Capture the cell that displays the provided text and extract its [x, y] central coordinate. 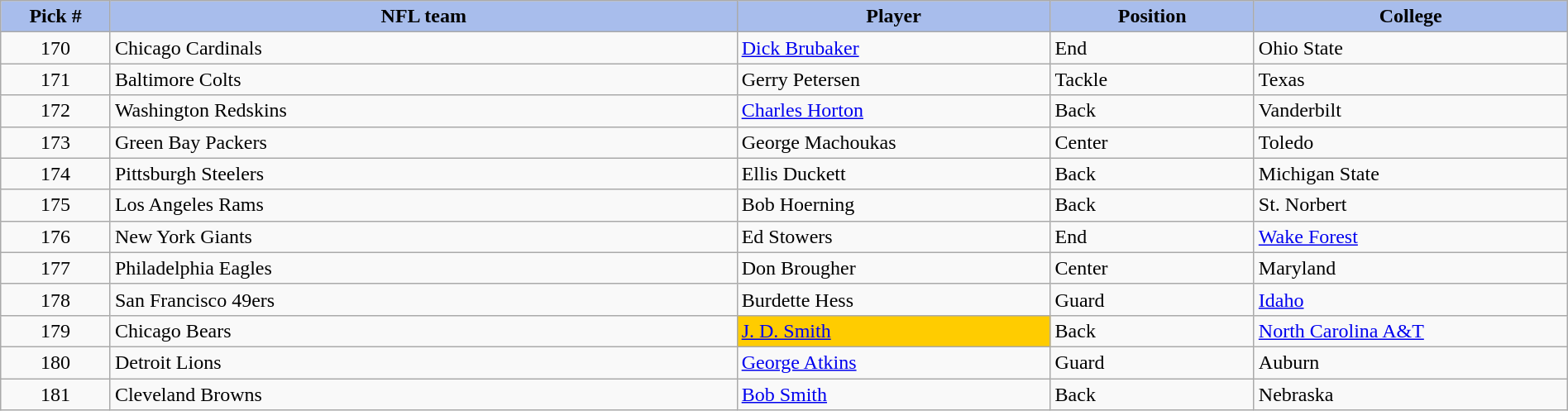
San Francisco 49ers [423, 299]
171 [56, 79]
Chicago Bears [423, 331]
173 [56, 142]
Gerry Petersen [893, 79]
170 [56, 48]
Bob Hoerning [893, 205]
Detroit Lions [423, 362]
Position [1152, 17]
George Atkins [893, 362]
Ellis Duckett [893, 174]
Pick # [56, 17]
Idaho [1411, 299]
College [1411, 17]
Pittsburgh Steelers [423, 174]
Toledo [1411, 142]
George Machoukas [893, 142]
North Carolina A&T [1411, 331]
New York Giants [423, 237]
Texas [1411, 79]
Vanderbilt [1411, 111]
Player [893, 17]
Green Bay Packers [423, 142]
Baltimore Colts [423, 79]
Bob Smith [893, 394]
Wake Forest [1411, 237]
St. Norbert [1411, 205]
Los Angeles Rams [423, 205]
178 [56, 299]
Cleveland Browns [423, 394]
Ed Stowers [893, 237]
174 [56, 174]
177 [56, 268]
179 [56, 331]
Philadelphia Eagles [423, 268]
Maryland [1411, 268]
Auburn [1411, 362]
Burdette Hess [893, 299]
Nebraska [1411, 394]
181 [56, 394]
180 [56, 362]
Ohio State [1411, 48]
Charles Horton [893, 111]
Don Brougher [893, 268]
Tackle [1152, 79]
Dick Brubaker [893, 48]
175 [56, 205]
NFL team [423, 17]
J. D. Smith [893, 331]
Washington Redskins [423, 111]
Chicago Cardinals [423, 48]
Michigan State [1411, 174]
176 [56, 237]
172 [56, 111]
